Find where the given text appears and provide that cell's center as (X, Y) coordinate. 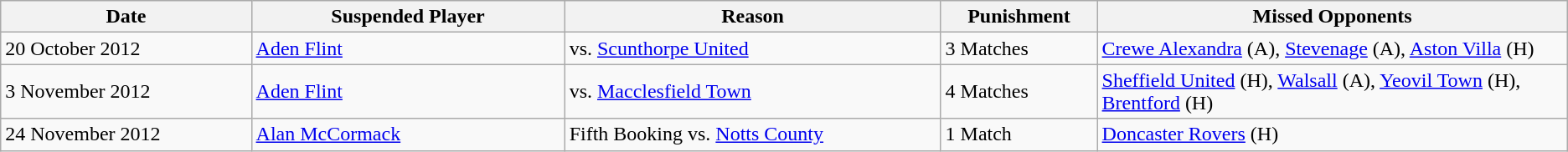
Doncaster Rovers (H) (1332, 134)
3 Matches (1019, 48)
Sheffield United (H), Walsall (A), Yeovil Town (H), Brentford (H) (1332, 92)
Crewe Alexandra (A), Stevenage (A), Aston Villa (H) (1332, 48)
Suspended Player (408, 17)
20 October 2012 (126, 48)
Fifth Booking vs. Notts County (752, 134)
Punishment (1019, 17)
4 Matches (1019, 92)
1 Match (1019, 134)
Reason (752, 17)
vs. Macclesfield Town (752, 92)
Date (126, 17)
3 November 2012 (126, 92)
Missed Opponents (1332, 17)
vs. Scunthorpe United (752, 48)
Alan McCormack (408, 134)
24 November 2012 (126, 134)
